Return the [x, y] coordinate for the center point of the cell that contains the specified text.  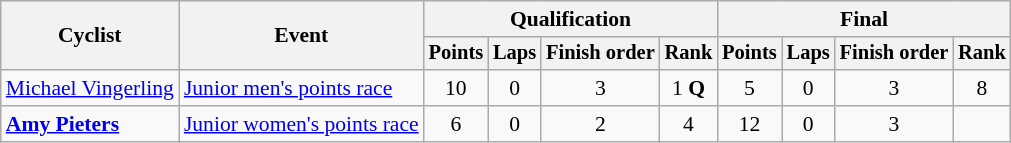
4 [689, 124]
2 [600, 124]
12 [749, 124]
10 [456, 88]
Junior women's points race [302, 124]
Junior men's points race [302, 88]
1 Q [689, 88]
Cyclist [90, 36]
8 [982, 88]
6 [456, 124]
Event [302, 36]
Final [864, 19]
5 [749, 88]
Michael Vingerling [90, 88]
Amy Pieters [90, 124]
Qualification [571, 19]
